Find where the given text appears and provide that cell's center as [x, y] coordinate. 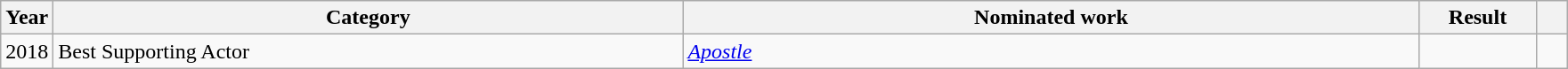
Result [1478, 18]
Best Supporting Actor [369, 51]
Apostle [1051, 51]
Nominated work [1051, 18]
Year [27, 18]
2018 [27, 51]
Category [369, 18]
